Capture the cell that displays the provided text and extract its [x, y] central coordinate. 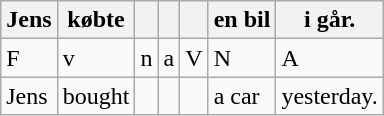
en bil [242, 20]
yesterday. [330, 96]
i går. [330, 20]
v [96, 58]
købte [96, 20]
F [29, 58]
a [169, 58]
N [242, 58]
V [194, 58]
a car [242, 96]
A [330, 58]
n [146, 58]
bought [96, 96]
